Pinpoint the cell where the given text exists, returning its (x, y) midpoint coordinate. 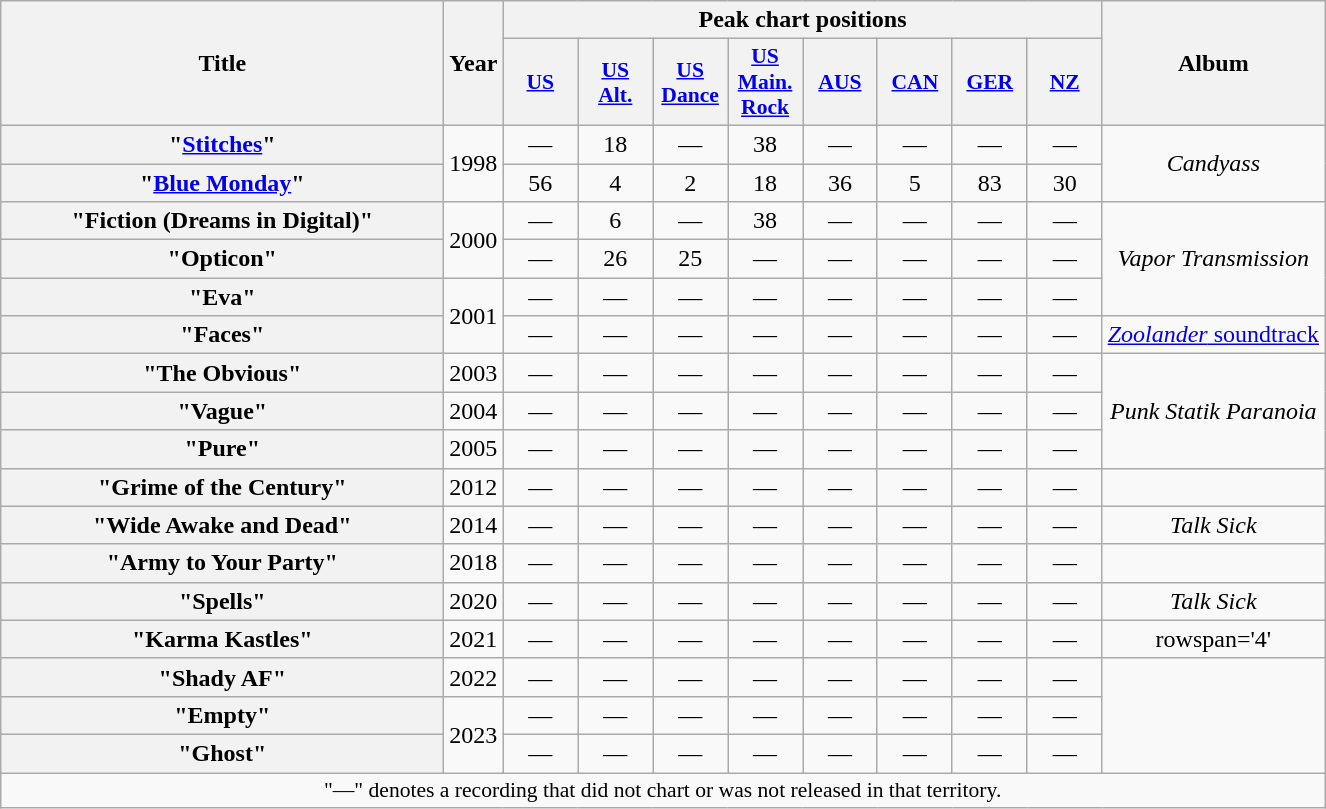
US (540, 82)
2022 (474, 677)
"Ghost" (222, 753)
5 (914, 183)
GER (990, 82)
4 (616, 183)
56 (540, 183)
"Spells" (222, 601)
USAlt. (616, 82)
"Opticon" (222, 259)
Title (222, 64)
"Stitches" (222, 144)
2021 (474, 639)
"The Obvious" (222, 373)
"—" denotes a recording that did not chart or was not released in that territory. (663, 790)
"Faces" (222, 335)
rowspan='4' (1213, 639)
1998 (474, 163)
25 (690, 259)
6 (616, 221)
"Empty" (222, 715)
Album (1213, 64)
2000 (474, 240)
36 (840, 183)
2 (690, 183)
USMain. Rock (766, 82)
"Blue Monday" (222, 183)
Candyass (1213, 163)
"Grime of the Century" (222, 487)
"Shady AF" (222, 677)
CAN (914, 82)
Punk Statik Paranoia (1213, 411)
"Eva" (222, 297)
2012 (474, 487)
Vapor Transmission (1213, 259)
AUS (840, 82)
2023 (474, 734)
30 (1064, 183)
2018 (474, 563)
2001 (474, 316)
"Pure" (222, 449)
2003 (474, 373)
Peak chart positions (802, 20)
2020 (474, 601)
"Army to Your Party" (222, 563)
"Fiction (Dreams in Digital)" (222, 221)
Zoolander soundtrack (1213, 335)
USDance (690, 82)
"Wide Awake and Dead" (222, 525)
83 (990, 183)
"Vague" (222, 411)
2005 (474, 449)
Year (474, 64)
2004 (474, 411)
"Karma Kastles" (222, 639)
2014 (474, 525)
26 (616, 259)
NZ (1064, 82)
